For the text-containing cell, return its midpoint in (x, y) coordinate format. 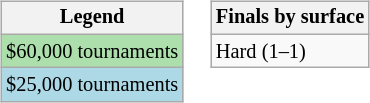
Legend (92, 18)
Hard (1–1) (290, 51)
Finals by surface (290, 18)
$60,000 tournaments (92, 51)
$25,000 tournaments (92, 85)
